Determine the [X, Y] coordinate at the center of the cell enclosing the given text.  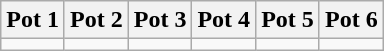
Pot 1 [33, 20]
Pot 6 [351, 20]
Pot 3 [160, 20]
Pot 4 [224, 20]
Pot 2 [96, 20]
Pot 5 [288, 20]
